Provide the [X, Y] coordinate of the cell's center where the given text is located.  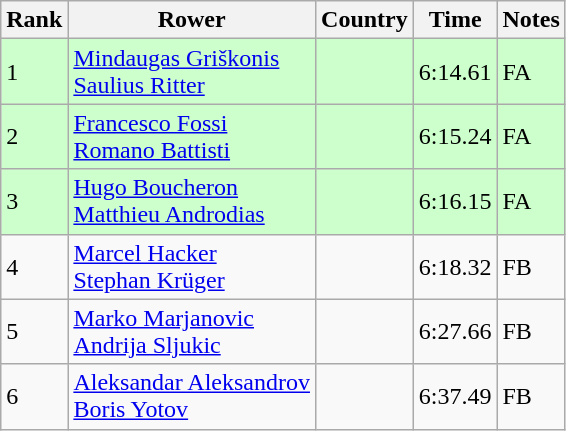
Mindaugas GriškonisSaulius Ritter [192, 72]
Marcel HackerStephan Krüger [192, 266]
Hugo BoucheronMatthieu Androdias [192, 202]
Time [455, 20]
5 [34, 332]
Notes [531, 20]
Country [365, 20]
6 [34, 396]
6:18.32 [455, 266]
Rower [192, 20]
Rank [34, 20]
6:37.49 [455, 396]
6:27.66 [455, 332]
3 [34, 202]
2 [34, 136]
4 [34, 266]
6:16.15 [455, 202]
Francesco FossiRomano Battisti [192, 136]
1 [34, 72]
Marko MarjanovicAndrija Sljukic [192, 332]
6:15.24 [455, 136]
6:14.61 [455, 72]
Aleksandar AleksandrovBoris Yotov [192, 396]
